Extract the [x, y] coordinate from the center of the cell holding the provided text.  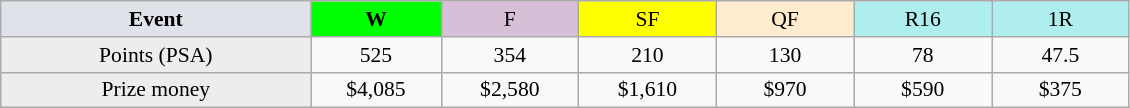
210 [648, 55]
130 [785, 55]
78 [923, 55]
Points (PSA) [156, 55]
$4,085 [376, 90]
Event [156, 19]
$375 [1061, 90]
354 [510, 55]
F [510, 19]
47.5 [1061, 55]
$2,580 [510, 90]
$590 [923, 90]
525 [376, 55]
$970 [785, 90]
R16 [923, 19]
$1,610 [648, 90]
W [376, 19]
Prize money [156, 90]
SF [648, 19]
1R [1061, 19]
QF [785, 19]
